Extract the (x, y) coordinate from the center of the cell holding the provided text.  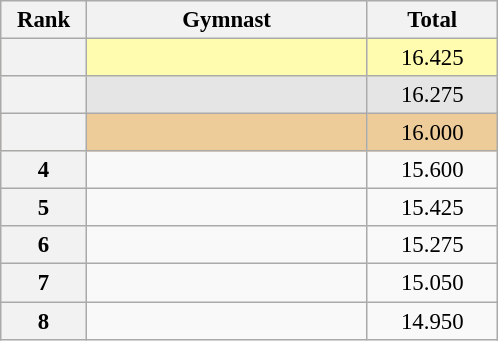
15.275 (432, 245)
7 (44, 283)
16.275 (432, 95)
15.425 (432, 208)
15.600 (432, 170)
8 (44, 321)
4 (44, 170)
Total (432, 20)
16.000 (432, 133)
Gymnast (226, 20)
6 (44, 245)
14.950 (432, 321)
15.050 (432, 283)
5 (44, 208)
16.425 (432, 58)
Rank (44, 20)
